Pinpoint the cell where the given text exists, returning its [X, Y] midpoint coordinate. 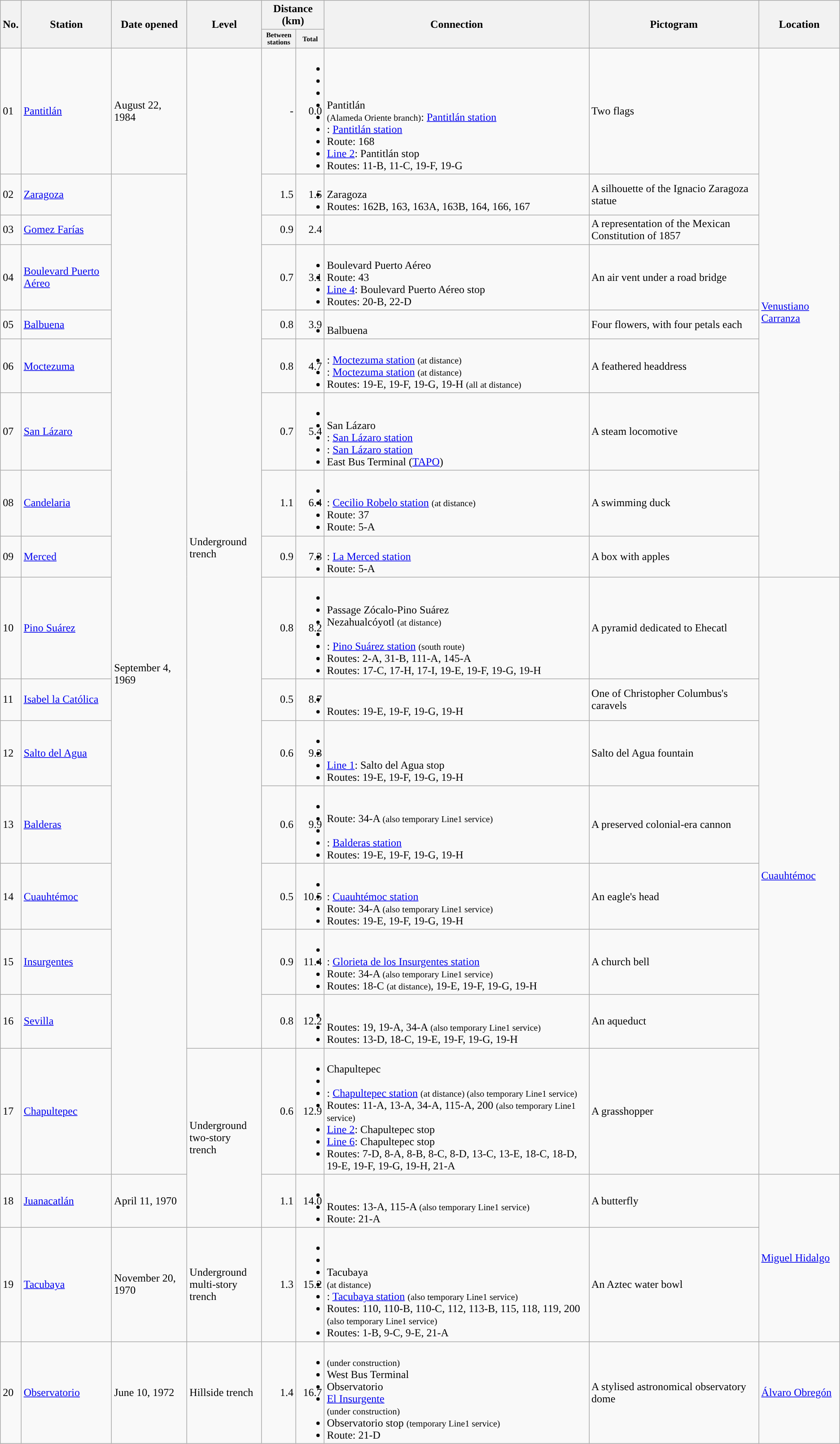
Distance (km) [293, 15]
Boulevard Puerto Aéreo Route: 43 Line 4: Boulevard Puerto Aéreo stop Routes: 20-B, 22-D [457, 277]
A box with apples [674, 556]
1.3 [279, 1285]
03 [11, 230]
12.9 [311, 1111]
17 [11, 1111]
18 [11, 1201]
09 [11, 556]
3.9 [311, 325]
: Moctezuma station (at distance) : Moctezuma station (at distance) Routes: 19-E, 19-F, 19-G, 19-H (all at distance) [457, 366]
Routes: 19-E, 19-F, 19-G, 19-H [457, 700]
Station [66, 24]
San Lázaro : San Lázaro station : San Lázaro station East Bus Terminal (TAPO) [457, 432]
Moctezuma [66, 366]
Route: 34-A (also temporary Line1 service) : Balderas station Routes: 19-E, 19-F, 19-G, 19-H [457, 825]
15.2 [311, 1285]
08 [11, 503]
: Cuauhtémoc station Route: 34-A (also temporary Line1 service) Routes: 19-E, 19-F, 19-G, 19-H [457, 896]
1.4 [279, 1393]
No. [11, 24]
Salto del Agua fountain [674, 753]
7.3 [311, 556]
11.4 [311, 962]
Zaragoza Routes: 162B, 163, 163A, 163B, 164, 166, 167 [457, 195]
An aqueduct [674, 1021]
16.7 [311, 1393]
Pantitlán (Alameda Oriente branch): Pantitlán station : Pantitlán station Route: 168 Line 2: Pantitlán stop Routes: 11-B, 11-C, 19-F, 19-G [457, 111]
A church bell [674, 962]
12.2 [311, 1021]
Venustiano Carranza [799, 313]
An Aztec water bowl [674, 1285]
Tacubaya [66, 1285]
07 [11, 432]
2.4 [311, 230]
Salto del Agua [66, 753]
An eagle's head [674, 896]
June 10, 1972 [149, 1393]
: La Merced station Route: 5-A [457, 556]
Connection [457, 24]
Pantitlán [66, 111]
6.4 [311, 503]
3.1 [311, 277]
11 [11, 700]
Merced [66, 556]
9.3 [311, 753]
Álvaro Obregón [799, 1393]
15 [11, 962]
Candelaria [66, 503]
Boulevard Puerto Aéreo [66, 277]
: Cecilio Robelo station (at distance) Route: 37 Route: 5-A [457, 503]
19 [11, 1285]
Miguel Hidalgo [799, 1258]
12 [11, 753]
Two flags [674, 111]
August 22, 1984 [149, 111]
20 [11, 1393]
Betweenstations [279, 39]
04 [11, 277]
Four flowers, with four petals each [674, 325]
Balderas [66, 825]
Sevilla [66, 1021]
10 [11, 628]
September 4, 1969 [149, 674]
San Lázaro [66, 432]
02 [11, 195]
A representation of the Mexican Constitution of 1857 [674, 230]
4.7 [311, 366]
A feathered headdress [674, 366]
A stylised astronomical observatory dome [674, 1393]
April 11, 1970 [149, 1201]
Zaragoza [66, 195]
Level [224, 24]
Undergroundtrench [224, 548]
16 [11, 1021]
(under construction) West Bus Terminal Observatorio El Insurgente(under construction) Observatorio stop (temporary Line1 service) Route: 21-D [457, 1393]
A silhouette of the Ignacio Zaragoza statue [674, 195]
10.5 [311, 896]
Line 1: Salto del Agua stop Routes: 19-E, 19-F, 19-G, 19-H [457, 753]
Observatorio [66, 1393]
01 [11, 111]
Routes: 13-A, 115-A (also temporary Line1 service) Route: 21-A [457, 1201]
An air vent under a road bridge [674, 277]
8.7 [311, 700]
Pictogram [674, 24]
A pyramid dedicated to Ehecatl [674, 628]
Location [799, 24]
Isabel la Católica [66, 700]
14.0 [311, 1201]
Insurgentes [66, 962]
Hillside trench [224, 1393]
Pino Suárez [66, 628]
A grasshopper [674, 1111]
Total [311, 39]
A butterfly [674, 1201]
05 [11, 325]
Undergroundtwo-story trench [224, 1138]
Juanacatlán [66, 1201]
14 [11, 896]
Undergroundmulti-story trench [224, 1285]
0.0 [311, 111]
9.9 [311, 825]
Date opened [149, 24]
13 [11, 825]
8.2 [311, 628]
One of Christopher Columbus's caravels [674, 700]
5.4 [311, 432]
: Glorieta de los Insurgentes station Route: 34-A (also temporary Line1 service) Routes: 18-C (at distance), 19-E, 19-F, 19-G, 19-H [457, 962]
A swimming duck [674, 503]
November 20, 1970 [149, 1285]
06 [11, 366]
- [279, 111]
Gomez Farías [66, 230]
A preserved colonial-era cannon [674, 825]
A steam locomotive [674, 432]
Routes: 19, 19-A, 34-A (also temporary Line1 service) Routes: 13-D, 18-C, 19-E, 19-F, 19-G, 19-H [457, 1021]
Chapultepec [66, 1111]
